Scan for the cell matching the given text and deliver its (X, Y) coordinate at center. 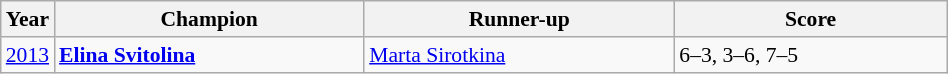
6–3, 3–6, 7–5 (810, 55)
Score (810, 19)
Runner-up (519, 19)
Marta Sirotkina (519, 55)
Champion (209, 19)
2013 (28, 55)
Year (28, 19)
Elina Svitolina (209, 55)
